Capture the cell that displays the provided text and extract its [X, Y] central coordinate. 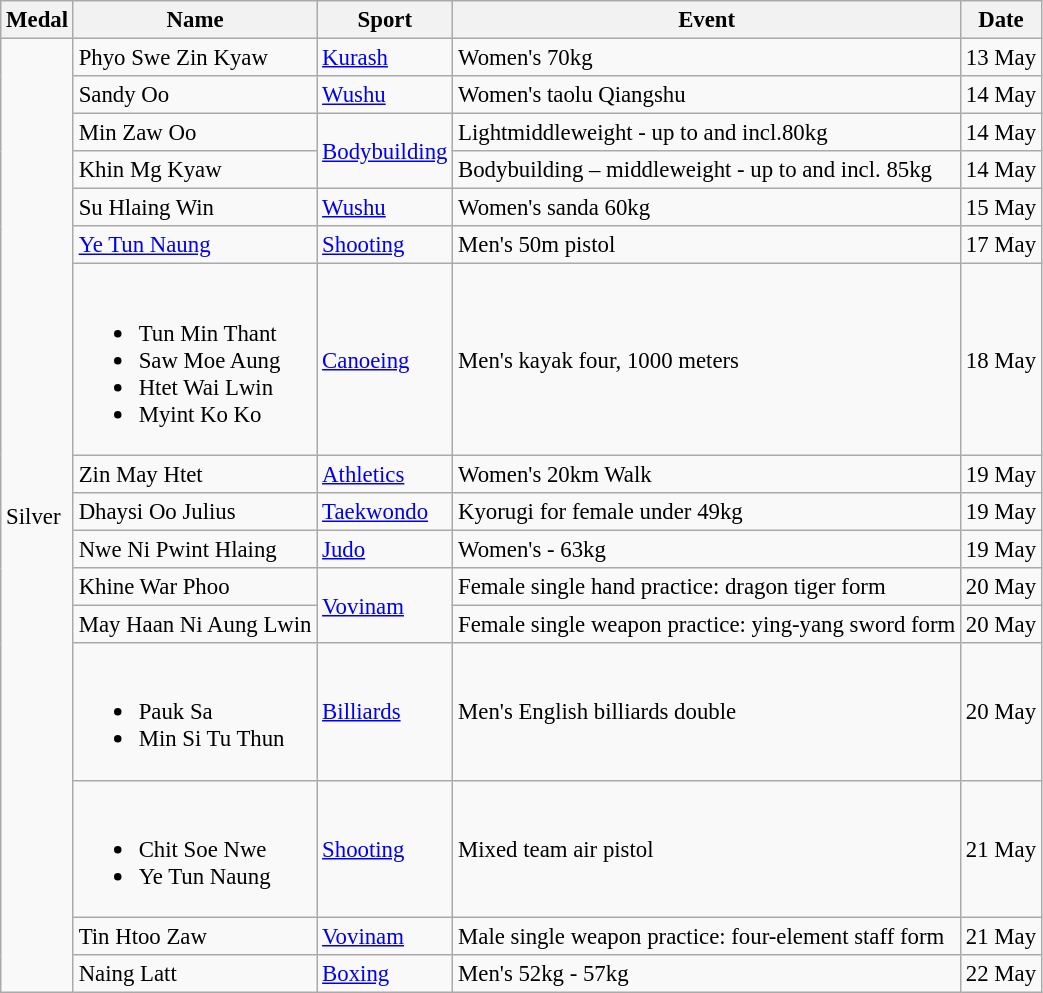
Ye Tun Naung [194, 245]
Mixed team air pistol [707, 848]
Judo [385, 549]
Name [194, 20]
Lightmiddleweight - up to and incl.80kg [707, 133]
22 May [1002, 974]
Pauk SaMin Si Tu Thun [194, 712]
Naing Latt [194, 974]
Women's - 63kg [707, 549]
17 May [1002, 245]
Event [707, 20]
Zin May Htet [194, 474]
Silver [38, 516]
13 May [1002, 58]
Kurash [385, 58]
Women's 20km Walk [707, 474]
Athletics [385, 474]
Min Zaw Oo [194, 133]
Khine War Phoo [194, 587]
Khin Mg Kyaw [194, 170]
Male single weapon practice: four-element staff form [707, 937]
Tin Htoo Zaw [194, 937]
Bodybuilding [385, 152]
Billiards [385, 712]
Canoeing [385, 360]
Men's kayak four, 1000 meters [707, 360]
Female single hand practice: dragon tiger form [707, 587]
Sandy Oo [194, 95]
Women's 70kg [707, 58]
May Haan Ni Aung Lwin [194, 625]
Tun Min ThantSaw Moe AungHtet Wai LwinMyint Ko Ko [194, 360]
Kyorugi for female under 49kg [707, 512]
Bodybuilding – middleweight - up to and incl. 85kg [707, 170]
Dhaysi Oo Julius [194, 512]
15 May [1002, 208]
Phyo Swe Zin Kyaw [194, 58]
Women's sanda 60kg [707, 208]
Boxing [385, 974]
Medal [38, 20]
Female single weapon practice: ying-yang sword form [707, 625]
Men's English billiards double [707, 712]
Date [1002, 20]
Nwe Ni Pwint Hlaing [194, 549]
Men's 50m pistol [707, 245]
Women's taolu Qiangshu [707, 95]
Taekwondo [385, 512]
Chit Soe NweYe Tun Naung [194, 848]
Su Hlaing Win [194, 208]
Men's 52kg - 57kg [707, 974]
Sport [385, 20]
18 May [1002, 360]
